Extract the (x, y) coordinate from the center of the cell holding the provided text.  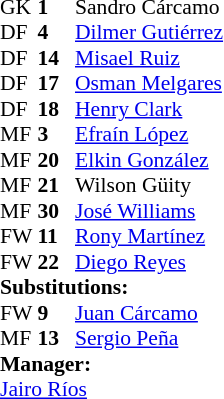
Diego Reyes (149, 262)
17 (57, 83)
Henry Clark (149, 109)
11 (57, 237)
4 (57, 33)
Rony Martínez (149, 237)
Sergio Peña (149, 339)
Juan Cárcamo (149, 313)
30 (57, 211)
Osman Melgares (149, 83)
14 (57, 58)
3 (57, 135)
18 (57, 109)
Manager: (112, 364)
9 (57, 313)
Dilmer Gutiérrez (149, 33)
Wilson Güity (149, 185)
22 (57, 262)
José Williams (149, 211)
13 (57, 339)
Substitutions: (112, 287)
Elkin González (149, 160)
21 (57, 185)
Misael Ruiz (149, 58)
Efraín López (149, 135)
20 (57, 160)
